Provide the (x, y) coordinate of the cell's center where the given text is located.  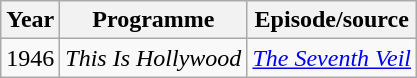
Episode/source (332, 20)
The Seventh Veil (332, 58)
Year (30, 20)
Programme (154, 20)
This Is Hollywood (154, 58)
1946 (30, 58)
